Return the (x, y) coordinate for the center point of the cell that contains the specified text.  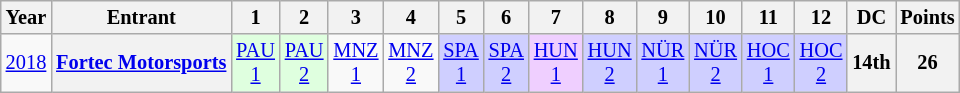
2 (304, 17)
5 (460, 17)
Year (26, 17)
HUN1 (556, 63)
HUN2 (610, 63)
Entrant (141, 17)
SPA2 (506, 63)
6 (506, 17)
4 (410, 17)
10 (716, 17)
Fortec Motorsports (141, 63)
NÜR2 (716, 63)
DC (871, 17)
HOC1 (768, 63)
SPA1 (460, 63)
NÜR1 (662, 63)
2018 (26, 63)
26 (928, 63)
11 (768, 17)
MNZ2 (410, 63)
7 (556, 17)
PAU2 (304, 63)
1 (256, 17)
HOC2 (822, 63)
MNZ1 (356, 63)
14th (871, 63)
8 (610, 17)
12 (822, 17)
PAU1 (256, 63)
9 (662, 17)
Points (928, 17)
3 (356, 17)
